For the text-containing cell, return its midpoint in (x, y) coordinate format. 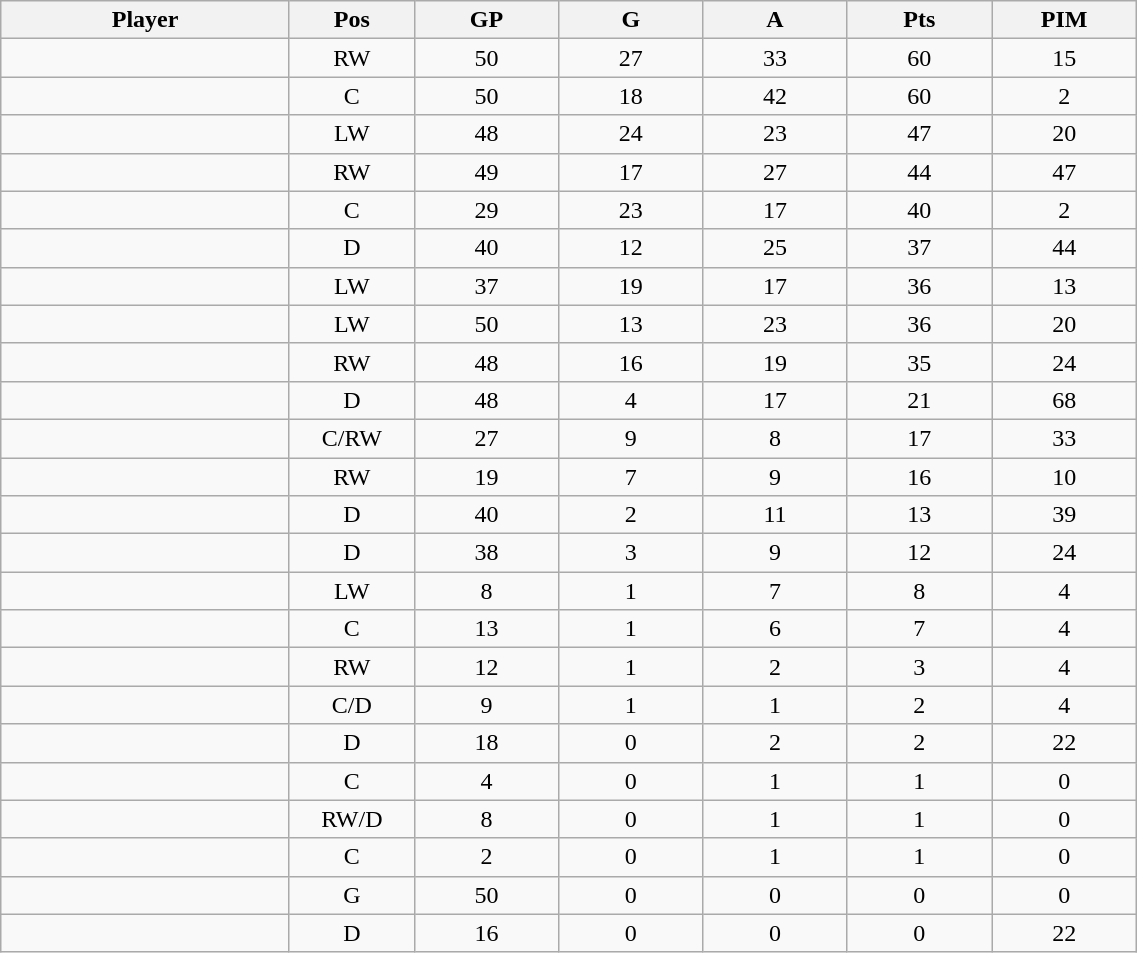
Pts (919, 20)
Player (146, 20)
10 (1064, 477)
6 (775, 629)
11 (775, 515)
49 (486, 172)
25 (775, 248)
PIM (1064, 20)
68 (1064, 400)
Pos (352, 20)
RW/D (352, 819)
C/RW (352, 438)
42 (775, 96)
38 (486, 553)
15 (1064, 58)
29 (486, 210)
A (775, 20)
39 (1064, 515)
C/D (352, 705)
35 (919, 362)
GP (486, 20)
21 (919, 400)
